Detect which cell encompasses the target text, then output its (X, Y) center coordinate. 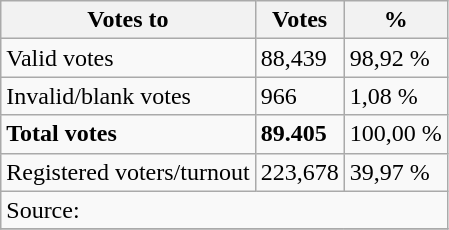
88,439 (300, 58)
223,678 (300, 172)
966 (300, 96)
39,97 % (396, 172)
% (396, 20)
Total votes (128, 134)
Invalid/blank votes (128, 96)
98,92 % (396, 58)
100,00 % (396, 134)
Registered voters/turnout (128, 172)
Votes to (128, 20)
Source: (224, 210)
Valid votes (128, 58)
89.405 (300, 134)
1,08 % (396, 96)
Votes (300, 20)
